Search for the cell housing the specified text and yield its [x, y] center coordinate. 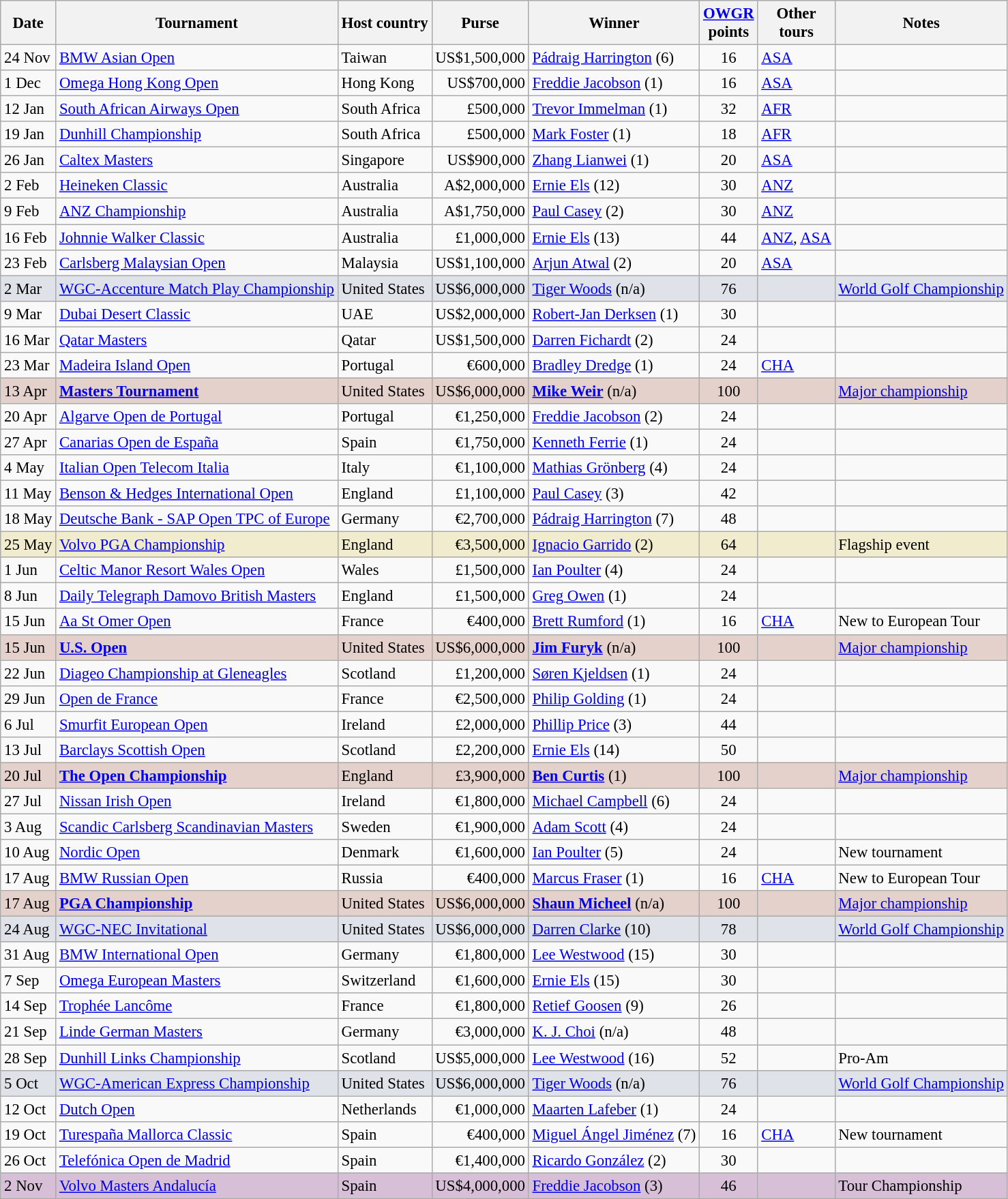
Tournament [197, 23]
Lee Westwood (15) [614, 955]
OWGRpoints [728, 23]
BMW International Open [197, 955]
46 [728, 1186]
Ian Poulter (5) [614, 853]
Ernie Els (12) [614, 186]
31 Aug [29, 955]
Robert-Jan Derksen (1) [614, 314]
Tour Championship [921, 1186]
Scandic Carlsberg Scandinavian Masters [197, 827]
4 May [29, 468]
19 Oct [29, 1134]
Turespaña Mallorca Classic [197, 1134]
Nordic Open [197, 853]
Wales [385, 570]
Qatar Masters [197, 340]
£1,100,000 [480, 494]
2 Feb [29, 186]
Heineken Classic [197, 186]
Adam Scott (4) [614, 827]
Dunhill Links Championship [197, 1058]
US$5,000,000 [480, 1058]
Johnnie Walker Classic [197, 237]
Taiwan [385, 58]
Phillip Price (3) [614, 724]
52 [728, 1058]
Ernie Els (14) [614, 750]
ANZ Championship [197, 211]
78 [728, 930]
BMW Asian Open [197, 58]
US$1,100,000 [480, 263]
€1,900,000 [480, 827]
Italy [385, 468]
Michael Campbell (6) [614, 801]
20 Jul [29, 775]
42 [728, 494]
6 Jul [29, 724]
Ian Poulter (4) [614, 570]
Brett Rumford (1) [614, 622]
16 Feb [29, 237]
US$4,000,000 [480, 1186]
Retief Goosen (9) [614, 1006]
Trevor Immelman (1) [614, 109]
Linde German Masters [197, 1032]
Darren Clarke (10) [614, 930]
Miguel Ángel Jiménez (7) [614, 1134]
Benson & Hedges International Open [197, 494]
€1,100,000 [480, 468]
Freddie Jacobson (3) [614, 1186]
23 Mar [29, 366]
Telefónica Open de Madrid [197, 1160]
Ben Curtis (1) [614, 775]
Jim Furyk (n/a) [614, 647]
€1,000,000 [480, 1109]
Diageo Championship at Gleneagles [197, 673]
Netherlands [385, 1109]
Host country [385, 23]
£2,200,000 [480, 750]
Deutsche Bank - SAP Open TPC of Europe [197, 519]
€2,700,000 [480, 519]
14 Sep [29, 1006]
Mathias Grönberg (4) [614, 468]
Maarten Lafeber (1) [614, 1109]
Mark Foster (1) [614, 134]
€1,750,000 [480, 442]
Mike Weir (n/a) [614, 391]
Freddie Jacobson (2) [614, 417]
Pádraig Harrington (7) [614, 519]
Zhang Lianwei (1) [614, 160]
29 Jun [29, 698]
16 Mar [29, 340]
Pádraig Harrington (6) [614, 58]
€1,250,000 [480, 417]
10 Aug [29, 853]
Winner [614, 23]
A$1,750,000 [480, 211]
Celtic Manor Resort Wales Open [197, 570]
26 Jan [29, 160]
Purse [480, 23]
US$900,000 [480, 160]
25 May [29, 545]
Arjun Atwal (2) [614, 263]
Philip Golding (1) [614, 698]
Greg Owen (1) [614, 596]
Canarias Open de España [197, 442]
Switzerland [385, 981]
€2,500,000 [480, 698]
WGC-Accenture Match Play Championship [197, 288]
US$2,000,000 [480, 314]
64 [728, 545]
Lee Westwood (16) [614, 1058]
UAE [385, 314]
27 Apr [29, 442]
€1,400,000 [480, 1160]
26 Oct [29, 1160]
9 Feb [29, 211]
Ernie Els (15) [614, 981]
2 Mar [29, 288]
7 Sep [29, 981]
£3,900,000 [480, 775]
Paul Casey (2) [614, 211]
8 Jun [29, 596]
Darren Fichardt (2) [614, 340]
Omega Hong Kong Open [197, 83]
£1,200,000 [480, 673]
Date [29, 23]
Russia [385, 878]
Barclays Scottish Open [197, 750]
11 May [29, 494]
3 Aug [29, 827]
13 Apr [29, 391]
Open de France [197, 698]
Denmark [385, 853]
Volvo Masters Andalucía [197, 1186]
1 Jun [29, 570]
Søren Kjeldsen (1) [614, 673]
South African Airways Open [197, 109]
Caltex Masters [197, 160]
24 Aug [29, 930]
27 Jul [29, 801]
€3,000,000 [480, 1032]
Qatar [385, 340]
21 Sep [29, 1032]
Notes [921, 23]
€600,000 [480, 366]
PGA Championship [197, 904]
Madeira Island Open [197, 366]
Carlsberg Malaysian Open [197, 263]
12 Oct [29, 1109]
18 [728, 134]
1 Dec [29, 83]
Hong Kong [385, 83]
Masters Tournament [197, 391]
9 Mar [29, 314]
22 Jun [29, 673]
5 Oct [29, 1083]
20 Apr [29, 417]
19 Jan [29, 134]
€3,500,000 [480, 545]
Sweden [385, 827]
23 Feb [29, 263]
Omega European Masters [197, 981]
ANZ, ASA [797, 237]
Singapore [385, 160]
28 Sep [29, 1058]
Algarve Open de Portugal [197, 417]
Pro-Am [921, 1058]
£1,000,000 [480, 237]
2 Nov [29, 1186]
Marcus Fraser (1) [614, 878]
Bradley Dredge (1) [614, 366]
Ricardo González (2) [614, 1160]
24 Nov [29, 58]
Ignacio Garrido (2) [614, 545]
Italian Open Telecom Italia [197, 468]
Flagship event [921, 545]
Volvo PGA Championship [197, 545]
Shaun Micheel (n/a) [614, 904]
Trophée Lancôme [197, 1006]
Malaysia [385, 263]
Dubai Desert Classic [197, 314]
Dutch Open [197, 1109]
WGC-NEC Invitational [197, 930]
32 [728, 109]
A$2,000,000 [480, 186]
U.S. Open [197, 647]
13 Jul [29, 750]
50 [728, 750]
£2,000,000 [480, 724]
K. J. Choi (n/a) [614, 1032]
26 [728, 1006]
12 Jan [29, 109]
18 May [29, 519]
BMW Russian Open [197, 878]
WGC-American Express Championship [197, 1083]
Paul Casey (3) [614, 494]
Dunhill Championship [197, 134]
Othertours [797, 23]
Ernie Els (13) [614, 237]
Aa St Omer Open [197, 622]
Smurfit European Open [197, 724]
Freddie Jacobson (1) [614, 83]
US$700,000 [480, 83]
Nissan Irish Open [197, 801]
Kenneth Ferrie (1) [614, 442]
Daily Telegraph Damovo British Masters [197, 596]
The Open Championship [197, 775]
